Search for the cell housing the specified text and yield its [x, y] center coordinate. 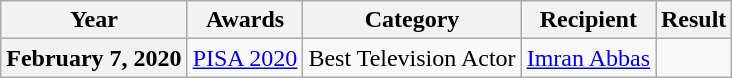
Best Television Actor [412, 58]
Year [94, 20]
Awards [245, 20]
February 7, 2020 [94, 58]
Category [412, 20]
PISA 2020 [245, 58]
Recipient [588, 20]
Imran Abbas [588, 58]
Result [694, 20]
